Pinpoint the cell where the given text exists, returning its [X, Y] midpoint coordinate. 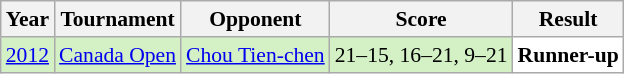
Canada Open [118, 55]
Year [28, 19]
Tournament [118, 19]
Result [568, 19]
2012 [28, 55]
Score [422, 19]
Runner-up [568, 55]
21–15, 16–21, 9–21 [422, 55]
Chou Tien-chen [256, 55]
Opponent [256, 19]
